Provide the [X, Y] coordinate of the cell's center where the given text is located.  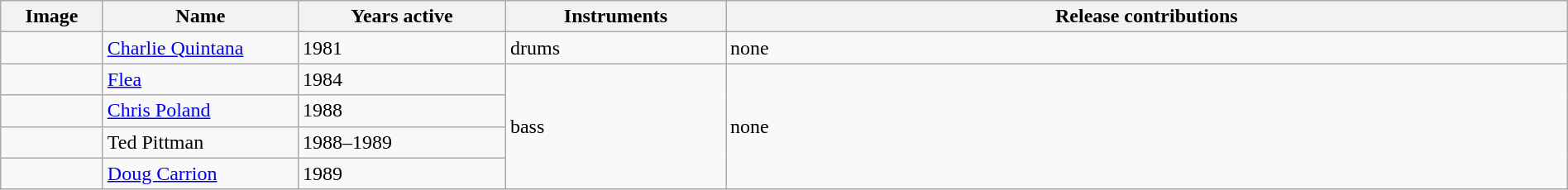
Ted Pittman [200, 142]
1984 [402, 79]
1981 [402, 48]
Flea [200, 79]
bass [615, 126]
Years active [402, 17]
Chris Poland [200, 111]
1989 [402, 173]
Instruments [615, 17]
1988–1989 [402, 142]
drums [615, 48]
Doug Carrion [200, 173]
Charlie Quintana [200, 48]
1988 [402, 111]
Release contributions [1147, 17]
Image [52, 17]
Name [200, 17]
